Capture the cell that displays the provided text and extract its (X, Y) central coordinate. 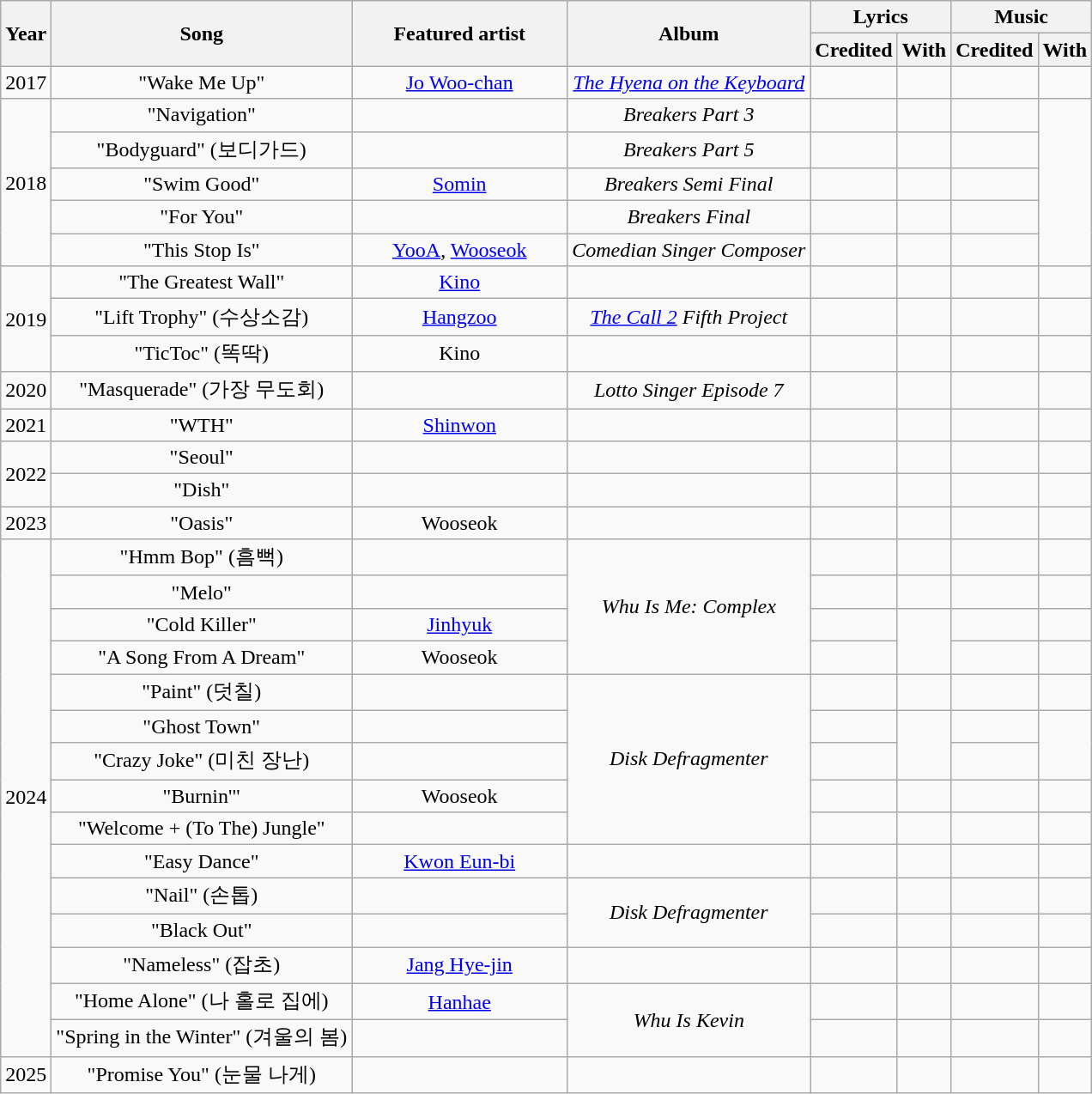
"TicToc" (똑딱) (202, 354)
Whu Is Kevin (689, 1020)
"Swim Good" (202, 185)
2021 (26, 425)
Jinhyuk (460, 624)
2020 (26, 390)
2018 (26, 182)
Shinwon (460, 425)
Featured artist (460, 33)
"Promise You" (눈물 나게) (202, 1075)
Hanhae (460, 1001)
Somin (460, 185)
"Navigation" (202, 115)
"Melo" (202, 592)
The Call 2 Fifth Project (689, 318)
Jo Woo-chan (460, 82)
"Nail" (손톱) (202, 896)
Comedian Singer Composer (689, 250)
"Masquerade" (가장 무도회) (202, 390)
"Welcome + (To The) Jungle" (202, 829)
"Bodyguard" (보디가드) (202, 149)
"WTH" (202, 425)
"Spring in the Winter" (겨울의 봄) (202, 1039)
"Easy Dance" (202, 861)
"Seoul" (202, 458)
"Ghost Town" (202, 726)
Lyrics (881, 17)
2017 (26, 82)
Breakers Part 5 (689, 149)
Hangzoo (460, 318)
Whu Is Me: Complex (689, 606)
"Dish" (202, 490)
"The Greatest Wall" (202, 283)
Album (689, 33)
Kwon Eun-bi (460, 861)
2022 (26, 474)
Song (202, 33)
"For You" (202, 217)
Music (1022, 17)
"Home Alone" (나 홀로 집에) (202, 1001)
"Burnin'" (202, 796)
2023 (26, 523)
2024 (26, 798)
YooA, Wooseok (460, 250)
2025 (26, 1075)
Year (26, 33)
Breakers Semi Final (689, 185)
"Paint" (덧칠) (202, 692)
Lotto Singer Episode 7 (689, 390)
"A Song From A Dream" (202, 657)
Jang Hye-jin (460, 965)
"Crazy Joke" (미친 장난) (202, 761)
The Hyena on the Keyboard (689, 82)
"Hmm Bop" (흠뻑) (202, 558)
2019 (26, 319)
Breakers Final (689, 217)
"Wake Me Up" (202, 82)
"Lift Trophy" (수상소감) (202, 318)
"Oasis" (202, 523)
"Black Out" (202, 930)
"This Stop Is" (202, 250)
"Cold Killer" (202, 624)
Breakers Part 3 (689, 115)
"Nameless" (잡초) (202, 965)
